Extract the (X, Y) coordinate from the center of the cell holding the provided text.  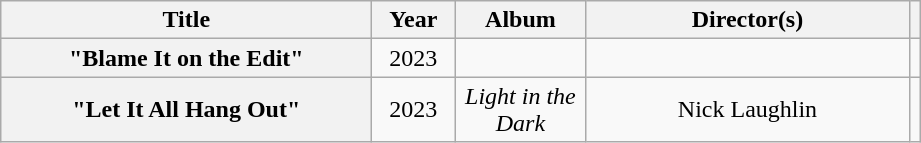
Year (414, 20)
Album (520, 20)
Title (186, 20)
"Let It All Hang Out" (186, 110)
Light in the Dark (520, 110)
Director(s) (748, 20)
Nick Laughlin (748, 110)
"Blame It on the Edit" (186, 58)
